Scan for the cell matching the given text and deliver its (X, Y) coordinate at center. 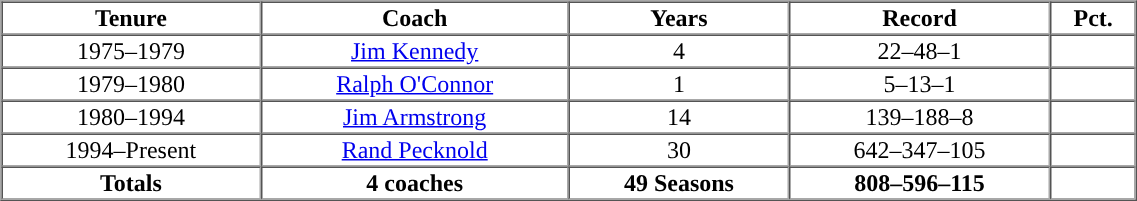
Jim Armstrong (414, 116)
14 (679, 116)
Years (679, 18)
Rand Pecknold (414, 150)
5–13–1 (920, 84)
Pct. (1093, 18)
1975–1979 (132, 50)
22–48–1 (920, 50)
Record (920, 18)
Coach (414, 18)
Totals (132, 182)
1 (679, 84)
49 Seasons (679, 182)
1979–1980 (132, 84)
Ralph O'Connor (414, 84)
Tenure (132, 18)
30 (679, 150)
808–596–115 (920, 182)
1994–Present (132, 150)
1980–1994 (132, 116)
4 (679, 50)
4 coaches (414, 182)
139–188–8 (920, 116)
642–347–105 (920, 150)
Jim Kennedy (414, 50)
